Return the (X, Y) coordinate for the center point of the cell that contains the specified text.  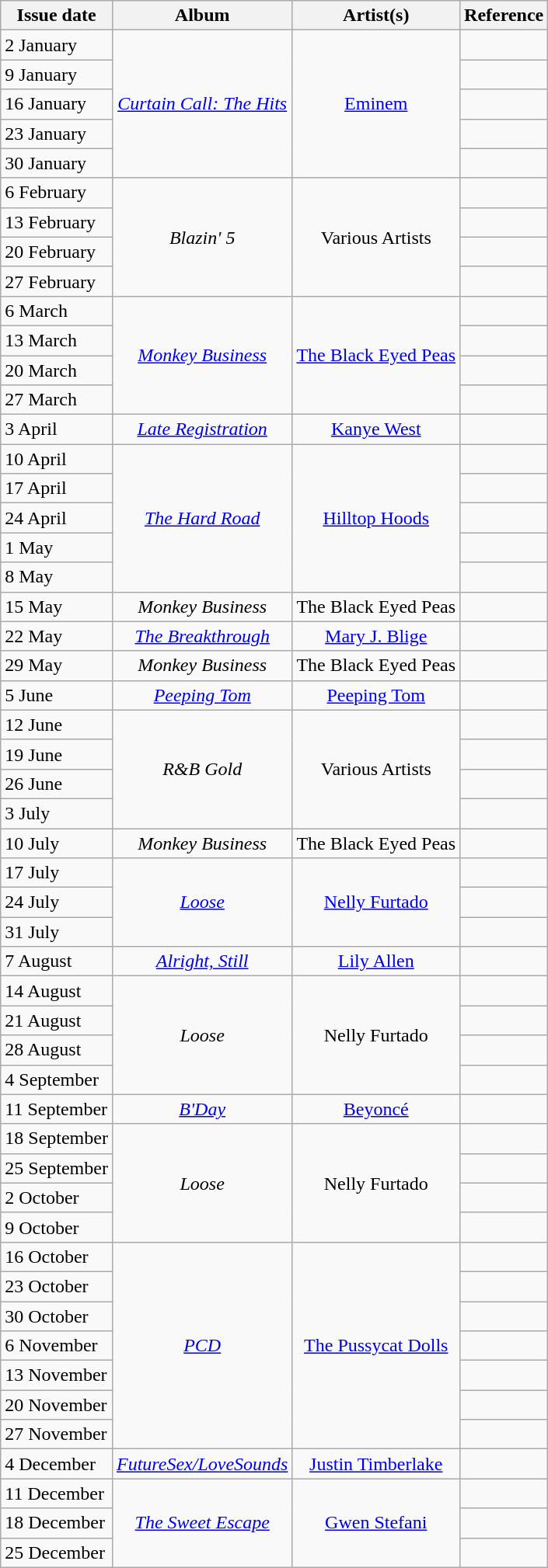
Justin Timberlake (376, 1464)
Beyoncé (376, 1109)
15 May (57, 607)
27 March (57, 400)
10 July (57, 843)
Eminem (376, 104)
20 February (57, 252)
The Pussycat Dolls (376, 1345)
1 May (57, 548)
13 November (57, 1375)
24 April (57, 518)
18 September (57, 1139)
10 April (57, 459)
Reference (504, 16)
4 December (57, 1464)
6 November (57, 1346)
28 August (57, 1050)
Late Registration (202, 429)
13 February (57, 222)
11 December (57, 1493)
17 April (57, 488)
11 September (57, 1109)
6 February (57, 193)
R&B Gold (202, 769)
30 January (57, 163)
20 March (57, 370)
8 May (57, 577)
22 May (57, 636)
9 October (57, 1227)
Curtain Call: The Hits (202, 104)
9 January (57, 75)
PCD (202, 1345)
23 October (57, 1286)
FutureSex/LoveSounds (202, 1464)
7 August (57, 961)
24 July (57, 902)
Kanye West (376, 429)
16 January (57, 104)
The Breakthrough (202, 636)
3 July (57, 813)
2 October (57, 1198)
21 August (57, 1020)
B'Day (202, 1109)
Blazin' 5 (202, 237)
27 February (57, 281)
18 December (57, 1523)
29 May (57, 666)
Lily Allen (376, 961)
31 July (57, 932)
2 January (57, 45)
6 March (57, 311)
25 September (57, 1168)
17 July (57, 873)
20 November (57, 1405)
27 November (57, 1434)
14 August (57, 991)
The Sweet Escape (202, 1523)
Artist(s) (376, 16)
Hilltop Hoods (376, 518)
3 April (57, 429)
12 June (57, 725)
26 June (57, 784)
Issue date (57, 16)
4 September (57, 1080)
The Hard Road (202, 518)
Gwen Stefani (376, 1523)
30 October (57, 1316)
Mary J. Blige (376, 636)
5 June (57, 695)
19 June (57, 754)
16 October (57, 1257)
25 December (57, 1552)
Alright, Still (202, 961)
Album (202, 16)
13 March (57, 340)
23 January (57, 134)
